From the cell containing the given text, extract its center point as [x, y] coordinate. 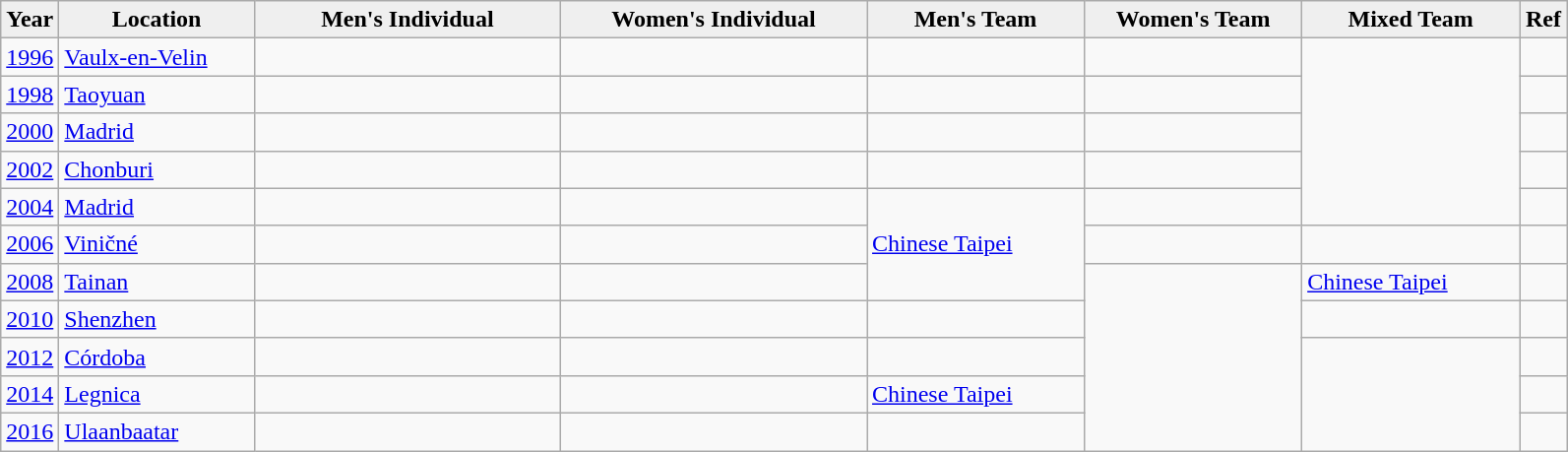
Vaulx-en-Velin [157, 57]
2010 [30, 319]
2006 [30, 244]
Chonburi [157, 169]
1998 [30, 95]
2004 [30, 207]
Tainan [157, 282]
Year [30, 20]
Ref [1543, 20]
Men's Individual [408, 20]
Taoyuan [157, 95]
2014 [30, 394]
Viničné [157, 244]
Women's Individual [713, 20]
Men's Team [974, 20]
Legnica [157, 394]
Women's Team [1193, 20]
1996 [30, 57]
Mixed Team [1411, 20]
2012 [30, 356]
2002 [30, 169]
Location [157, 20]
Shenzhen [157, 319]
Córdoba [157, 356]
2008 [30, 282]
Ulaanbaatar [157, 431]
2016 [30, 431]
2000 [30, 132]
